Provide the [x, y] coordinate of the cell's center where the given text is located.  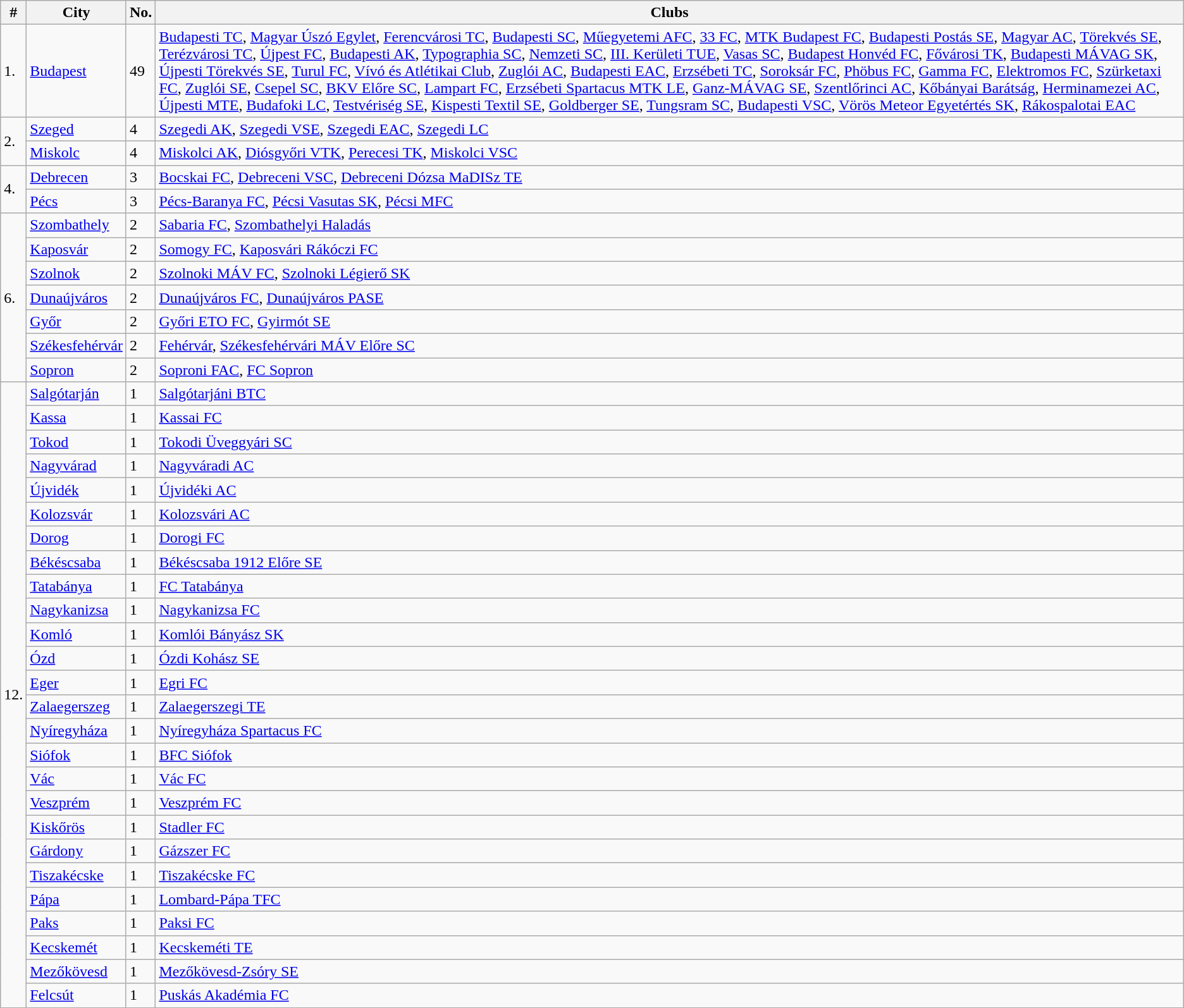
Mezőkövesd-Zsóry SE [669, 971]
Nagyváradi AC [669, 466]
Lombard-Pápa TFC [669, 899]
Stadler FC [669, 827]
Újvidéki AC [669, 490]
1. [14, 71]
49 [140, 71]
Siófok [77, 754]
12. [14, 695]
Pécs [77, 201]
Gárdony [77, 851]
6. [14, 297]
Szeged [77, 129]
Vác FC [669, 779]
No. [140, 13]
Pápa [77, 899]
4. [14, 189]
Sabaria FC, Szombathelyi Haladás [669, 225]
BFC Siófok [669, 754]
FC Tatabánya [669, 586]
Újvidék [77, 490]
Soproni FAC, FC Sopron [669, 370]
Békéscsaba 1912 Előre SE [669, 562]
Miskolc [77, 153]
Salgótarjáni BTC [669, 394]
Nyíregyháza Spartacus FC [669, 730]
Kecskemét [77, 947]
Tokodi Üveggyári SC [669, 442]
Veszprém [77, 803]
Ózdi Kohász SE [669, 658]
Zalaegerszeg [77, 706]
Salgótarján [77, 394]
2. [14, 141]
Kiskőrös [77, 827]
Kassai FC [669, 418]
Fehérvár, Székesfehérvári MÁV Előre SC [669, 345]
Tatabánya [77, 586]
Szegedi AK, Szegedi VSE, Szegedi EAC, Szegedi LC [669, 129]
Dorogi FC [669, 538]
Miskolci AK, Diósgyőri VTK, Perecesi TK, Miskolci VSC [669, 153]
Dunaújváros FC, Dunaújváros PASE [669, 297]
Győr [77, 321]
City [77, 13]
Nyíregyháza [77, 730]
Nagykanizsa FC [669, 610]
Komlói Bányász SK [669, 634]
Kolozsvár [77, 514]
Vác [77, 779]
Kolozsvári AC [669, 514]
Székesfehérvár [77, 345]
Tiszakécske [77, 875]
Clubs [669, 13]
Puskás Akadémia FC [669, 995]
Felcsút [77, 995]
Dorog [77, 538]
Veszprém FC [669, 803]
# [14, 13]
Békéscsaba [77, 562]
Komló [77, 634]
Tiszakécske FC [669, 875]
Szombathely [77, 225]
Sopron [77, 370]
Nagyvárad [77, 466]
Tokod [77, 442]
Dunaújváros [77, 297]
Szolnok [77, 273]
Kecskeméti TE [669, 947]
Ózd [77, 658]
Budapest [77, 71]
Debrecen [77, 177]
Zalaegerszegi TE [669, 706]
Somogy FC, Kaposvári Rákóczi FC [669, 249]
Paks [77, 923]
Győri ETO FC, Gyirmót SE [669, 321]
Szolnoki MÁV FC, Szolnoki Légierő SK [669, 273]
Egri FC [669, 682]
Kassa [77, 418]
Kaposvár [77, 249]
Mezőkövesd [77, 971]
Paksi FC [669, 923]
Pécs-Baranya FC, Pécsi Vasutas SK, Pécsi MFC [669, 201]
Nagykanizsa [77, 610]
Bocskai FC, Debreceni VSC, Debreceni Dózsa MaDISz TE [669, 177]
Gázszer FC [669, 851]
Eger [77, 682]
